Locate the cell with the specified text and output its [x, y] center coordinate. 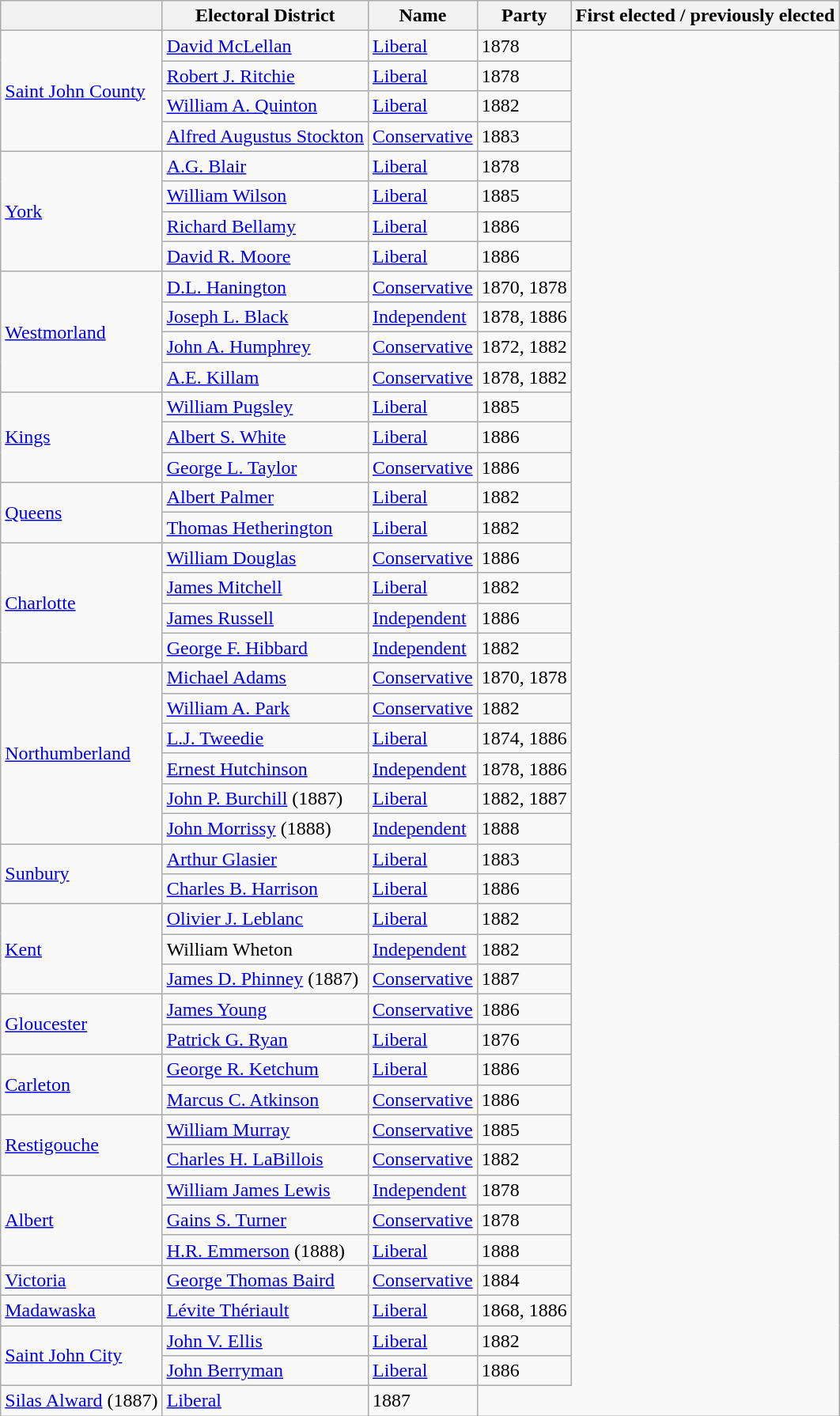
First elected / previously elected [706, 16]
William Douglas [265, 558]
William James Lewis [265, 1190]
James Russell [265, 618]
Gloucester [81, 1024]
Charles H. LaBillois [265, 1160]
Albert [81, 1220]
John P. Burchill (1887) [265, 798]
Robert J. Ritchie [265, 76]
James Mitchell [265, 588]
Electoral District [265, 16]
John Berryman [265, 1371]
H.R. Emmerson (1888) [265, 1250]
David McLellan [265, 46]
York [81, 211]
Kent [81, 949]
Carleton [81, 1085]
1882, 1887 [524, 798]
William A. Park [265, 708]
1884 [524, 1280]
James Young [265, 1009]
Madawaska [81, 1310]
Northumberland [81, 753]
Richard Bellamy [265, 226]
A.G. Blair [265, 166]
Sunbury [81, 873]
1872, 1882 [524, 346]
William Murray [265, 1130]
Charlotte [81, 603]
George L. Taylor [265, 468]
William Pugsley [265, 407]
Saint John City [81, 1356]
John Morrissy (1888) [265, 828]
Kings [81, 437]
1876 [524, 1039]
Queens [81, 513]
John A. Humphrey [265, 346]
Gains S. Turner [265, 1220]
Olivier J. Leblanc [265, 919]
Marcus C. Atkinson [265, 1100]
Albert Palmer [265, 498]
Westmorland [81, 331]
1868, 1886 [524, 1310]
A.E. Killam [265, 377]
William Wilson [265, 196]
William Wheton [265, 949]
George Thomas Baird [265, 1280]
David R. Moore [265, 256]
John V. Ellis [265, 1341]
Charles B. Harrison [265, 889]
Michael Adams [265, 678]
Alfred Augustus Stockton [265, 136]
James D. Phinney (1887) [265, 979]
Ernest Hutchinson [265, 768]
Lévite Thériault [265, 1310]
Arthur Glasier [265, 858]
George F. Hibbard [265, 648]
George R. Ketchum [265, 1070]
Silas Alward (1887) [81, 1401]
Saint John County [81, 91]
D.L. Hanington [265, 286]
William A. Quinton [265, 106]
L.J. Tweedie [265, 738]
1874, 1886 [524, 738]
Party [524, 16]
Victoria [81, 1280]
Thomas Hetherington [265, 528]
Patrick G. Ryan [265, 1039]
Albert S. White [265, 437]
Joseph L. Black [265, 316]
Name [423, 16]
Restigouche [81, 1145]
1878, 1882 [524, 377]
